Return (x, y) of the center of cell containing provided text 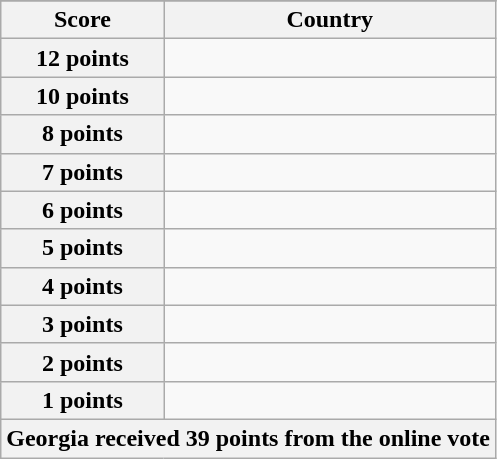
5 points (82, 248)
Score (82, 20)
3 points (82, 324)
1 points (82, 400)
6 points (82, 210)
7 points (82, 172)
8 points (82, 134)
10 points (82, 96)
12 points (82, 58)
2 points (82, 362)
Georgia received 39 points from the online vote (248, 438)
4 points (82, 286)
Country (330, 20)
